Locate the cell with the specified text and output its [x, y] center coordinate. 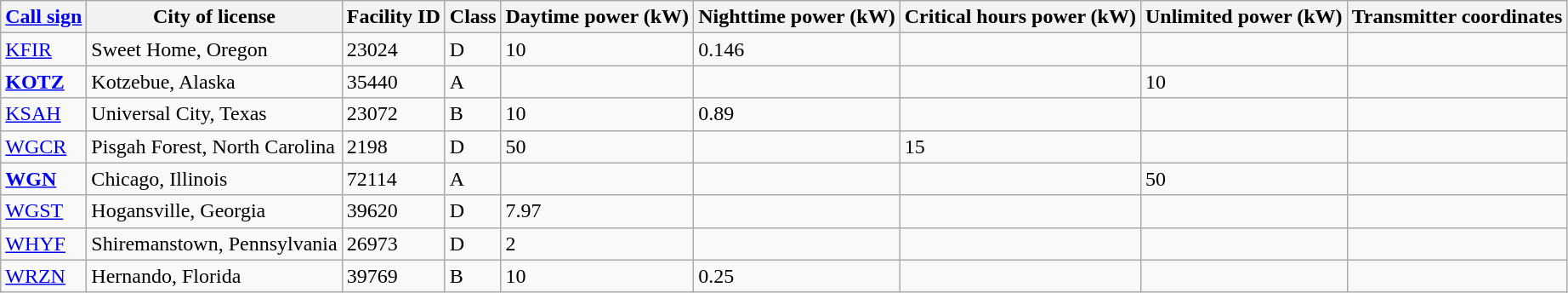
WRZN [44, 276]
Facility ID [393, 17]
72114 [393, 179]
Transmitter coordinates [1457, 17]
Daytime power (kW) [597, 17]
26973 [393, 244]
2 [597, 244]
Class [473, 17]
39620 [393, 211]
15 [1020, 146]
2198 [393, 146]
23024 [393, 49]
Universal City, Texas [214, 114]
Sweet Home, Oregon [214, 49]
7.97 [597, 211]
Call sign [44, 17]
Kotzebue, Alaska [214, 82]
0.146 [798, 49]
39769 [393, 276]
Unlimited power (kW) [1243, 17]
0.89 [798, 114]
WGCR [44, 146]
Hogansville, Georgia [214, 211]
Nighttime power (kW) [798, 17]
KSAH [44, 114]
KFIR [44, 49]
City of license [214, 17]
WGST [44, 211]
Pisgah Forest, North Carolina [214, 146]
35440 [393, 82]
23072 [393, 114]
Chicago, Illinois [214, 179]
WGN [44, 179]
0.25 [798, 276]
Hernando, Florida [214, 276]
WHYF [44, 244]
KOTZ [44, 82]
Critical hours power (kW) [1020, 17]
Shiremanstown, Pennsylvania [214, 244]
